From the cell containing the given text, extract its center point as [X, Y] coordinate. 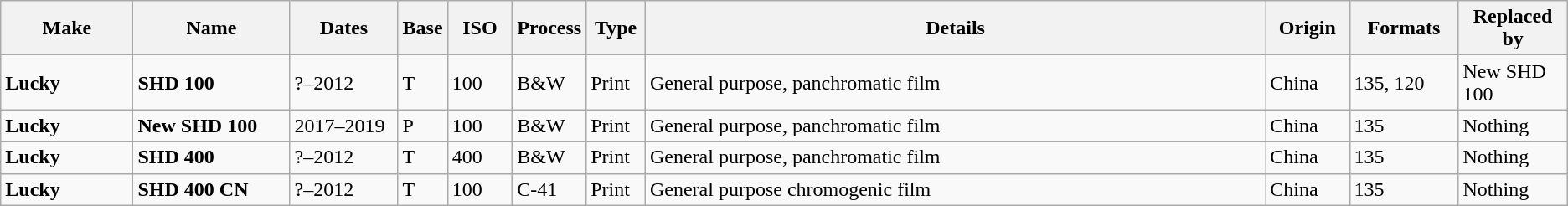
SHD 400 CN [211, 189]
Name [211, 28]
P [422, 126]
Formats [1404, 28]
400 [480, 157]
135, 120 [1404, 82]
C-41 [549, 189]
Dates [343, 28]
Type [616, 28]
Base [422, 28]
General purpose chromogenic film [955, 189]
Replaced by [1513, 28]
2017–2019 [343, 126]
Origin [1308, 28]
SHD 100 [211, 82]
SHD 400 [211, 157]
Details [955, 28]
Process [549, 28]
ISO [480, 28]
Make [67, 28]
